Search for the cell housing the specified text and yield its [X, Y] center coordinate. 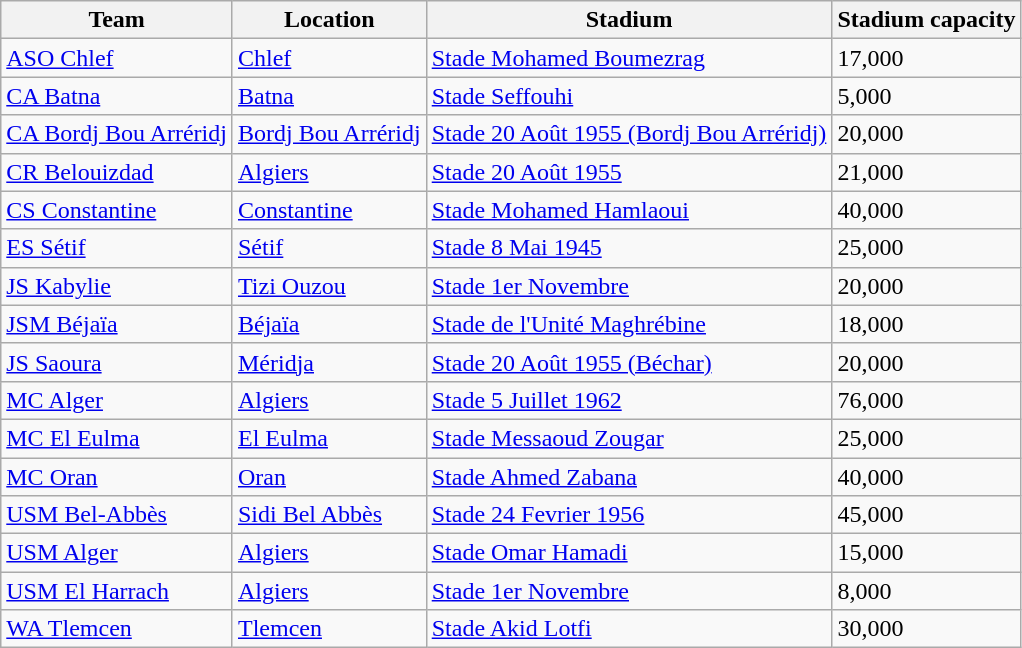
45,000 [926, 515]
15,000 [926, 553]
17,000 [926, 58]
CS Constantine [117, 210]
WA Tlemcen [117, 629]
Stadium capacity [926, 20]
Stade 8 Mai 1945 [629, 248]
Sétif [329, 248]
Stade Mohamed Hamlaoui [629, 210]
Stade Akid Lotfi [629, 629]
Bordj Bou Arréridj [329, 134]
8,000 [926, 591]
Chlef [329, 58]
JS Saoura [117, 362]
MC El Eulma [117, 438]
Stade 20 Août 1955 (Béchar) [629, 362]
Location [329, 20]
ASO Chlef [117, 58]
Stade Seffouhi [629, 96]
18,000 [926, 324]
CA Batna [117, 96]
JSM Béjaïa [117, 324]
Stade Ahmed Zabana [629, 477]
Oran [329, 477]
Stade de l'Unité Maghrébine [629, 324]
Stade 24 Fevrier 1956 [629, 515]
CA Bordj Bou Arréridj [117, 134]
Stade Omar Hamadi [629, 553]
JS Kabylie [117, 286]
MC Oran [117, 477]
Constantine [329, 210]
Batna [329, 96]
Stade Messaoud Zougar [629, 438]
MC Alger [117, 400]
Stade 5 Juillet 1962 [629, 400]
Stade Mohamed Boumezrag [629, 58]
Béjaïa [329, 324]
USM Alger [117, 553]
Stade 20 Août 1955 (Bordj Bou Arréridj) [629, 134]
Tizi Ouzou [329, 286]
76,000 [926, 400]
Stade 20 Août 1955 [629, 172]
Team [117, 20]
El Eulma [329, 438]
Méridja [329, 362]
USM El Harrach [117, 591]
CR Belouizdad [117, 172]
ES Sétif [117, 248]
21,000 [926, 172]
5,000 [926, 96]
Stadium [629, 20]
30,000 [926, 629]
Tlemcen [329, 629]
Sidi Bel Abbès [329, 515]
USM Bel-Abbès [117, 515]
